Detect which cell encompasses the target text, then output its [x, y] center coordinate. 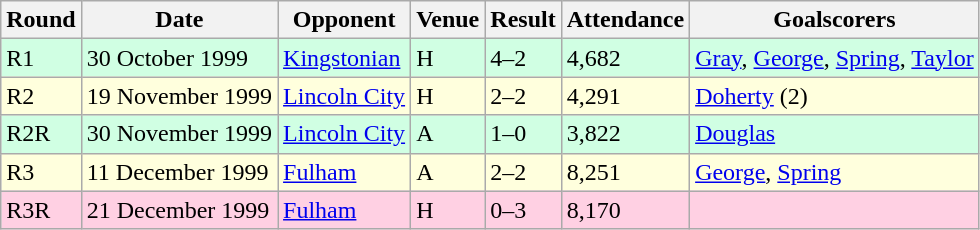
Date [179, 20]
4,291 [625, 96]
Venue [448, 20]
R1 [41, 58]
8,251 [625, 172]
8,170 [625, 210]
R2 [41, 96]
21 December 1999 [179, 210]
4–2 [523, 58]
1–0 [523, 134]
Goalscorers [835, 20]
Doherty (2) [835, 96]
Kingstonian [344, 58]
Douglas [835, 134]
11 December 1999 [179, 172]
R3R [41, 210]
3,822 [625, 134]
Result [523, 20]
Opponent [344, 20]
30 October 1999 [179, 58]
Round [41, 20]
4,682 [625, 58]
30 November 1999 [179, 134]
Attendance [625, 20]
Gray, George, Spring, Taylor [835, 58]
0–3 [523, 210]
George, Spring [835, 172]
R2R [41, 134]
R3 [41, 172]
19 November 1999 [179, 96]
